Find where the given text appears and provide that cell's center as (X, Y) coordinate. 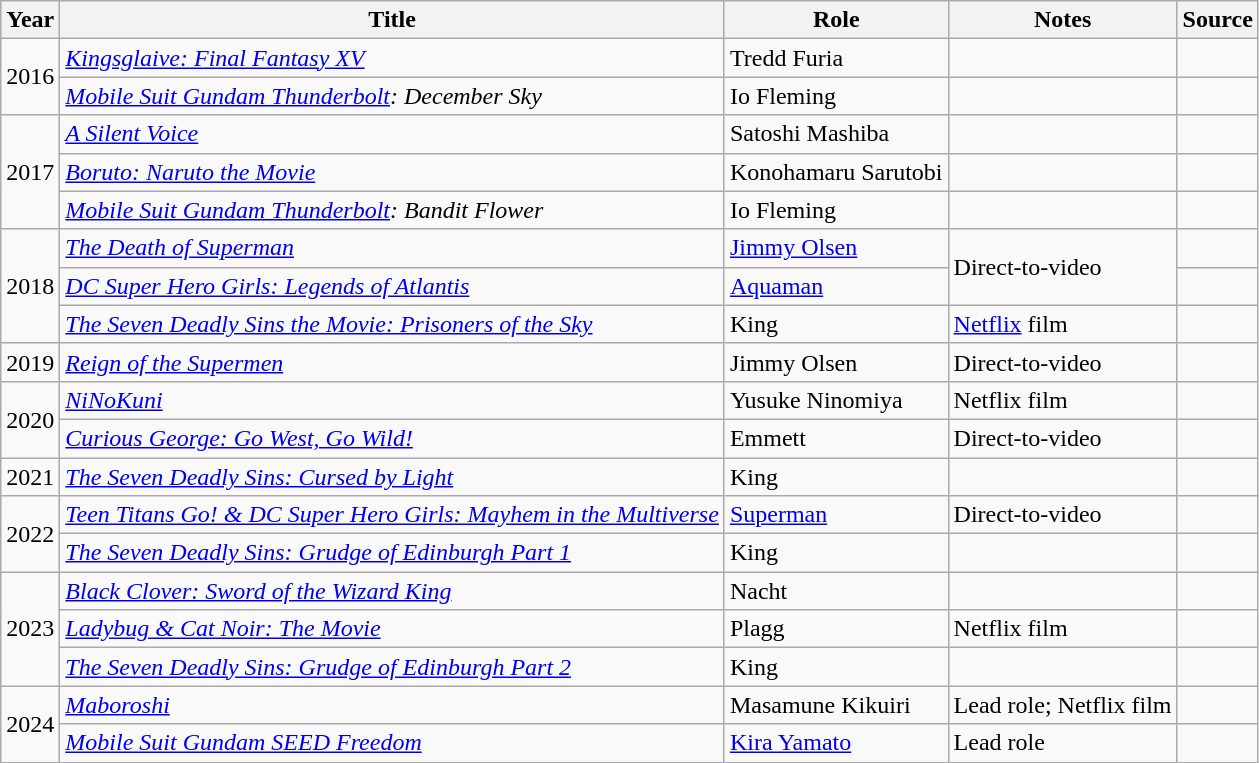
The Seven Deadly Sins: Cursed by Light (392, 477)
Emmett (836, 438)
A Silent Voice (392, 134)
2018 (30, 286)
2016 (30, 77)
The Seven Deadly Sins: Grudge of Edinburgh Part 2 (392, 667)
Mobile Suit Gundam SEED Freedom (392, 743)
Konohamaru Sarutobi (836, 172)
2020 (30, 419)
Year (30, 20)
2022 (30, 534)
Role (836, 20)
NiNoKuni (392, 400)
Lead role (1062, 743)
Lead role; Netflix film (1062, 705)
2024 (30, 724)
Kira Yamato (836, 743)
Ladybug & Cat Noir: The Movie (392, 629)
Masamune Kikuiri (836, 705)
Satoshi Mashiba (836, 134)
DC Super Hero Girls: Legends of Atlantis (392, 286)
Yusuke Ninomiya (836, 400)
Mobile Suit Gundam Thunderbolt: Bandit Flower (392, 210)
2017 (30, 172)
Aquaman (836, 286)
2023 (30, 629)
Plagg (836, 629)
Black Clover: Sword of the Wizard King (392, 591)
Title (392, 20)
Kingsglaive: Final Fantasy XV (392, 58)
2019 (30, 362)
The Death of Superman (392, 248)
Source (1218, 20)
Boruto: Naruto the Movie (392, 172)
Nacht (836, 591)
Mobile Suit Gundam Thunderbolt: December Sky (392, 96)
Curious George: Go West, Go Wild! (392, 438)
Notes (1062, 20)
The Seven Deadly Sins the Movie: Prisoners of the Sky (392, 324)
Teen Titans Go! & DC Super Hero Girls: Mayhem in the Multiverse (392, 515)
Tredd Furia (836, 58)
Reign of the Supermen (392, 362)
Superman (836, 515)
2021 (30, 477)
The Seven Deadly Sins: Grudge of Edinburgh Part 1 (392, 553)
Maboroshi (392, 705)
